Extract the [X, Y] coordinate from the center of the cell holding the provided text.  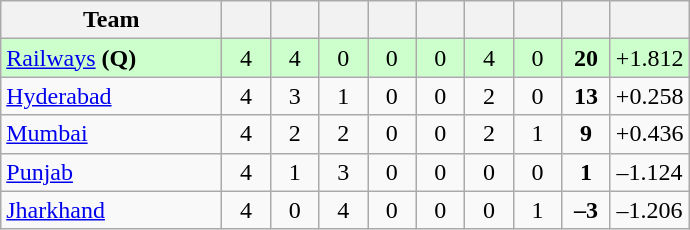
–1.124 [650, 172]
–3 [586, 210]
Railways (Q) [112, 58]
Punjab [112, 172]
Jharkhand [112, 210]
20 [586, 58]
–1.206 [650, 210]
+0.258 [650, 96]
9 [586, 134]
Hyderabad [112, 96]
+1.812 [650, 58]
13 [586, 96]
Mumbai [112, 134]
+0.436 [650, 134]
Team [112, 20]
